Detect which cell encompasses the target text, then output its (X, Y) center coordinate. 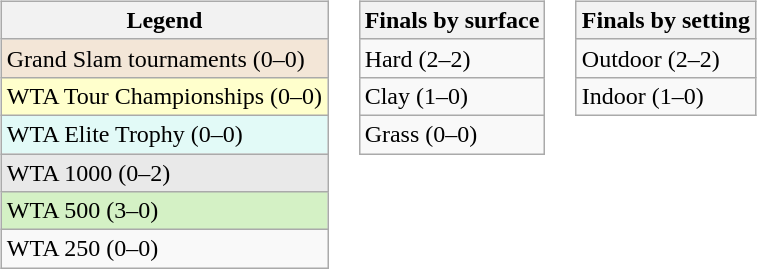
WTA Tour Championships (0–0) (164, 96)
WTA 250 (0–0) (164, 249)
WTA 1000 (0–2) (164, 173)
Grand Slam tournaments (0–0) (164, 58)
Grass (0–0) (452, 134)
Hard (2–2) (452, 58)
Legend (164, 20)
Indoor (1–0) (666, 96)
Finals by setting (666, 20)
WTA 500 (3–0) (164, 211)
Outdoor (2–2) (666, 58)
WTA Elite Trophy (0–0) (164, 134)
Clay (1–0) (452, 96)
Finals by surface (452, 20)
